Detect which cell encompasses the target text, then output its [X, Y] center coordinate. 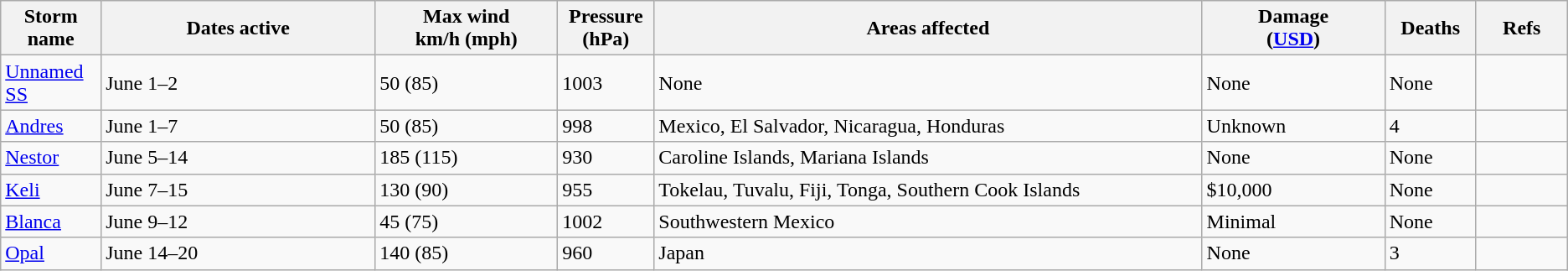
June 14–20 [238, 253]
$10,000 [1293, 190]
Deaths [1431, 29]
June 7–15 [238, 190]
1003 [606, 82]
45 (75) [467, 221]
185 (115) [467, 158]
998 [606, 126]
955 [606, 190]
Refs [1521, 29]
Areas affected [928, 29]
Damage(USD) [1293, 29]
June 9–12 [238, 221]
Andres [51, 126]
Opal [51, 253]
June 1–2 [238, 82]
930 [606, 158]
Blanca [51, 221]
Keli [51, 190]
Caroline Islands, Mariana Islands [928, 158]
Japan [928, 253]
June 1–7 [238, 126]
1002 [606, 221]
Dates active [238, 29]
Southwestern Mexico [928, 221]
Storm name [51, 29]
Minimal [1293, 221]
Tokelau, Tuvalu, Fiji, Tonga, Southern Cook Islands [928, 190]
Pressure(hPa) [606, 29]
Mexico, El Salvador, Nicaragua, Honduras [928, 126]
Max windkm/h (mph) [467, 29]
960 [606, 253]
140 (85) [467, 253]
4 [1431, 126]
Nestor [51, 158]
130 (90) [467, 190]
3 [1431, 253]
Unnamed SS [51, 82]
Unknown [1293, 126]
June 5–14 [238, 158]
